Find where the given text appears and provide that cell's center as [X, Y] coordinate. 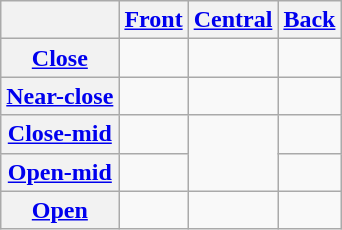
Close-mid [60, 134]
Back [310, 20]
Near-close [60, 96]
Front [154, 20]
Open-mid [60, 172]
Open [60, 210]
Close [60, 58]
Central [233, 20]
